Detect which cell encompasses the target text, then output its [x, y] center coordinate. 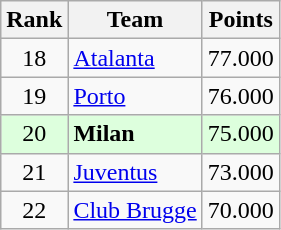
75.000 [240, 134]
22 [34, 210]
77.000 [240, 58]
Team [135, 20]
Atalanta [135, 58]
21 [34, 172]
73.000 [240, 172]
Juventus [135, 172]
76.000 [240, 96]
Points [240, 20]
Club Brugge [135, 210]
Rank [34, 20]
19 [34, 96]
20 [34, 134]
Milan [135, 134]
70.000 [240, 210]
Porto [135, 96]
18 [34, 58]
